Determine the (x, y) coordinate at the center of the cell enclosing the given text.  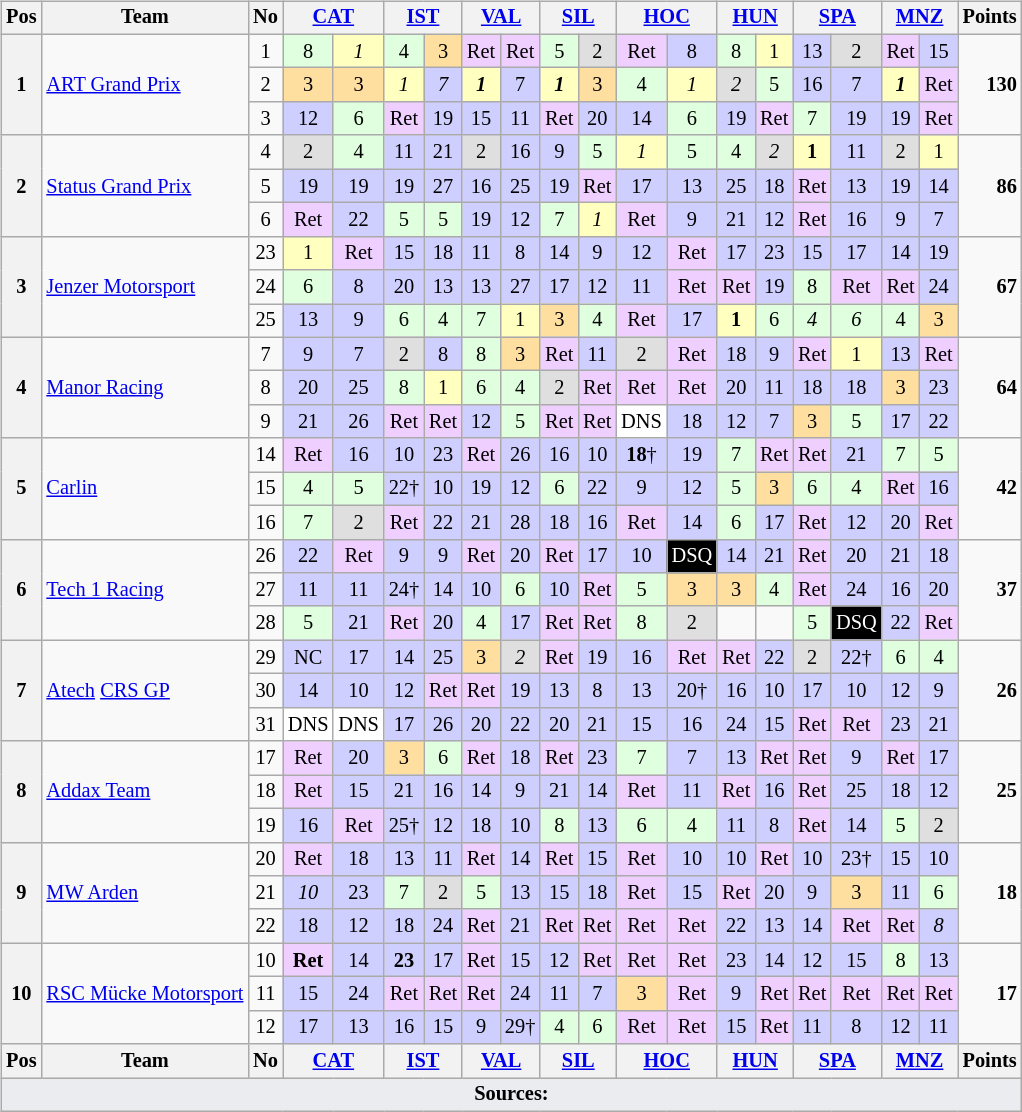
25† (404, 825)
67 (990, 286)
42 (990, 488)
37 (990, 590)
MW Arden (144, 892)
64 (990, 388)
86 (990, 186)
Addax Team (144, 792)
31 (266, 724)
Sources: (511, 1095)
24† (404, 590)
130 (990, 84)
Tech 1 Racing (144, 590)
29† (520, 1027)
Carlin (144, 488)
Atech CRS GP (144, 690)
23† (856, 859)
RSC Mücke Motorsport (144, 994)
ART Grand Prix (144, 84)
29 (266, 657)
18† (641, 455)
20† (692, 691)
Jenzer Motorsport (144, 286)
Manor Racing (144, 388)
NC (308, 657)
Status Grand Prix (144, 186)
30 (266, 691)
